Output the (x, y) coordinate of the center of the cell containing the given text.  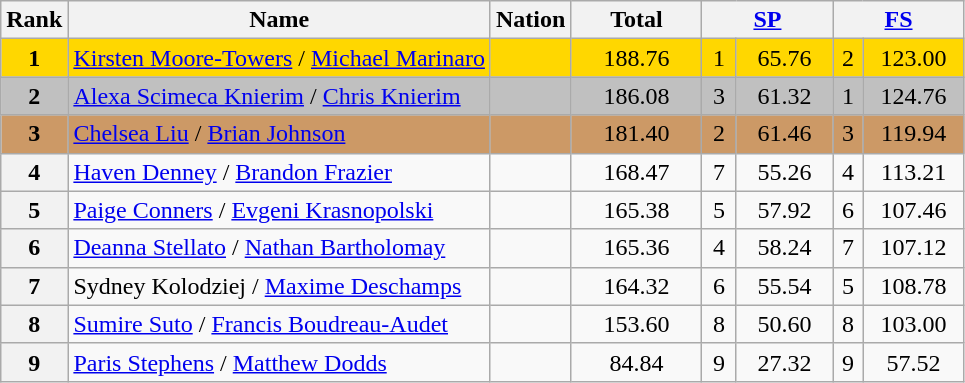
Deanna Stellato / Nathan Bartholomay (280, 248)
108.78 (914, 286)
113.21 (914, 172)
58.24 (784, 248)
Chelsea Liu / Brian Johnson (280, 134)
Nation (530, 20)
50.60 (784, 324)
27.32 (784, 362)
FS (898, 20)
Sydney Kolodziej / Maxime Deschamps (280, 286)
107.12 (914, 248)
124.76 (914, 96)
119.94 (914, 134)
84.84 (636, 362)
164.32 (636, 286)
57.52 (914, 362)
103.00 (914, 324)
165.38 (636, 210)
168.47 (636, 172)
61.46 (784, 134)
186.08 (636, 96)
181.40 (636, 134)
55.54 (784, 286)
Name (280, 20)
Sumire Suto / Francis Boudreau-Audet (280, 324)
57.92 (784, 210)
188.76 (636, 58)
55.26 (784, 172)
61.32 (784, 96)
107.46 (914, 210)
Rank (34, 20)
165.36 (636, 248)
SP (768, 20)
Kirsten Moore-Towers / Michael Marinaro (280, 58)
Paris Stephens / Matthew Dodds (280, 362)
Paige Conners / Evgeni Krasnopolski (280, 210)
Total (636, 20)
123.00 (914, 58)
Alexa Scimeca Knierim / Chris Knierim (280, 96)
Haven Denney / Brandon Frazier (280, 172)
153.60 (636, 324)
65.76 (784, 58)
